Search for the cell housing the specified text and yield its (X, Y) center coordinate. 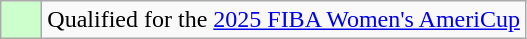
Qualified for the 2025 FIBA Women's AmeriCup (284, 20)
